Return (x, y) of the center of cell containing provided text 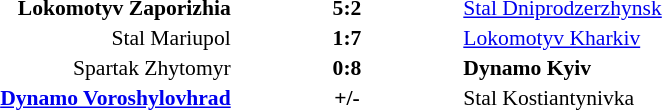
1:7 (348, 38)
0:8 (348, 68)
